Output the (X, Y) coordinate of the center of the cell containing the given text.  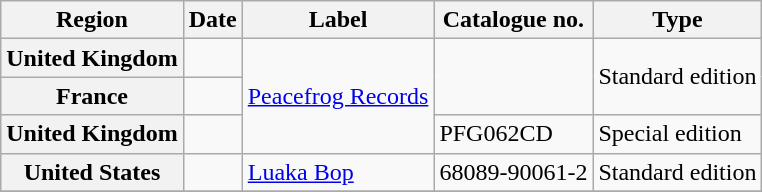
Luaka Bop (338, 172)
Special edition (678, 134)
68089-90061-2 (514, 172)
France (92, 96)
United States (92, 172)
PFG062CD (514, 134)
Label (338, 20)
Type (678, 20)
Peacefrog Records (338, 96)
Catalogue no. (514, 20)
Region (92, 20)
Date (212, 20)
